Identify which cell holds the provided text, then report its [x, y] central coordinate. 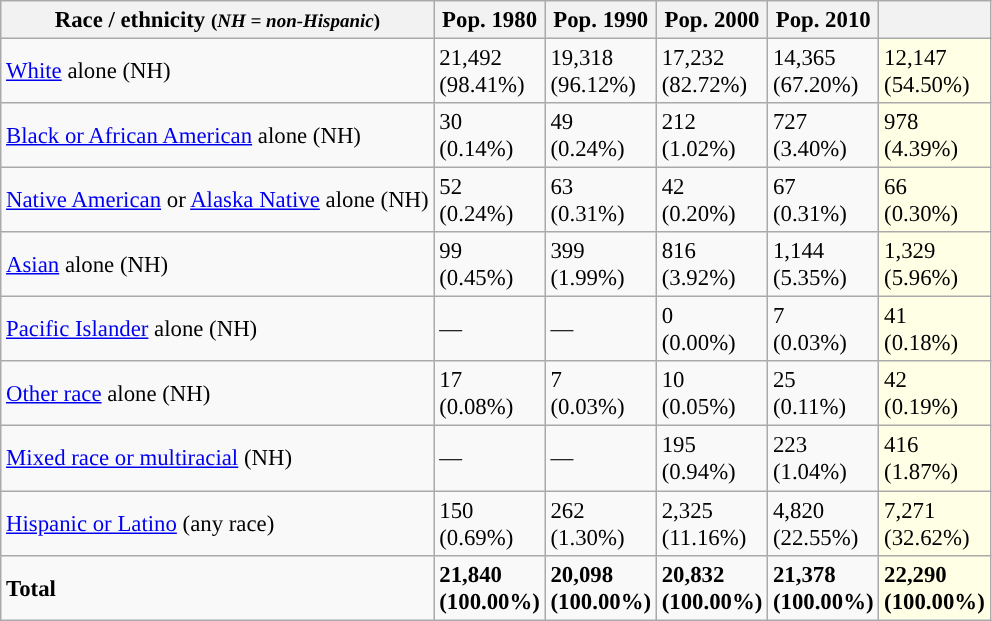
52(0.24%) [490, 200]
Black or African American alone (NH) [218, 136]
Mixed race or multiracial (NH) [218, 458]
262(1.30%) [600, 524]
Native American or Alaska Native alone (NH) [218, 200]
25(0.11%) [824, 394]
20,832(100.00%) [712, 588]
42(0.19%) [934, 394]
Pop. 2010 [824, 20]
212(1.02%) [712, 136]
21,492(98.41%) [490, 72]
7,271(32.62%) [934, 524]
20,098(100.00%) [600, 588]
99(0.45%) [490, 264]
727(3.40%) [824, 136]
Pop. 2000 [712, 20]
42(0.20%) [712, 200]
Asian alone (NH) [218, 264]
12,147(54.50%) [934, 72]
195(0.94%) [712, 458]
1,144(5.35%) [824, 264]
10(0.05%) [712, 394]
White alone (NH) [218, 72]
Total [218, 588]
41(0.18%) [934, 330]
Other race alone (NH) [218, 394]
150(0.69%) [490, 524]
49(0.24%) [600, 136]
978(4.39%) [934, 136]
63(0.31%) [600, 200]
17(0.08%) [490, 394]
Hispanic or Latino (any race) [218, 524]
399(1.99%) [600, 264]
22,290(100.00%) [934, 588]
Pacific Islander alone (NH) [218, 330]
Pop. 1980 [490, 20]
816(3.92%) [712, 264]
0(0.00%) [712, 330]
66(0.30%) [934, 200]
21,378(100.00%) [824, 588]
14,365(67.20%) [824, 72]
1,329(5.96%) [934, 264]
21,840(100.00%) [490, 588]
223(1.04%) [824, 458]
4,820(22.55%) [824, 524]
416(1.87%) [934, 458]
Pop. 1990 [600, 20]
2,325(11.16%) [712, 524]
67(0.31%) [824, 200]
30(0.14%) [490, 136]
Race / ethnicity (NH = non-Hispanic) [218, 20]
19,318(96.12%) [600, 72]
17,232(82.72%) [712, 72]
